Pinpoint the cell where the given text exists, returning its [x, y] midpoint coordinate. 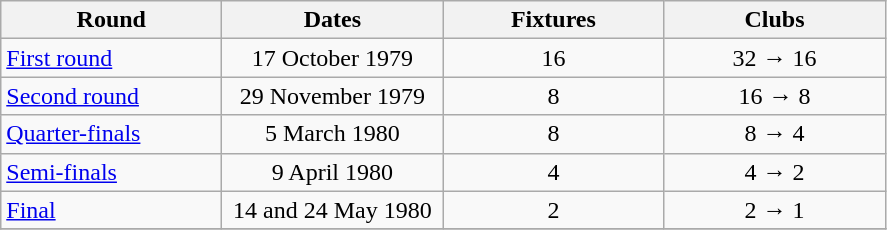
Clubs [774, 20]
14 and 24 May 1980 [332, 210]
9 April 1980 [332, 172]
2 [554, 210]
17 October 1979 [332, 58]
First round [112, 58]
4 → 2 [774, 172]
Second round [112, 96]
29 November 1979 [332, 96]
Semi-finals [112, 172]
16 → 8 [774, 96]
2 → 1 [774, 210]
4 [554, 172]
16 [554, 58]
5 March 1980 [332, 134]
Round [112, 20]
Quarter-finals [112, 134]
Final [112, 210]
8 → 4 [774, 134]
Fixtures [554, 20]
Dates [332, 20]
32 → 16 [774, 58]
